For the text-containing cell, return its midpoint in (x, y) coordinate format. 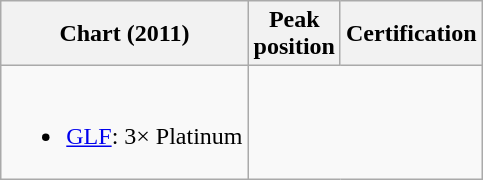
Peakposition (294, 34)
GLF: 3× Platinum (124, 122)
Chart (2011) (124, 34)
Certification (411, 34)
